Determine the (X, Y) coordinate at the center of the cell enclosing the given text.  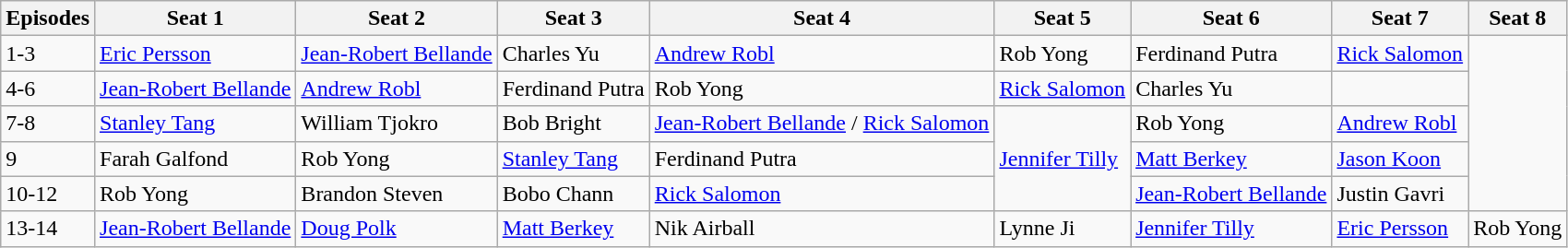
Seat 5 (1063, 18)
Jean-Robert Bellande / Rick Salomon (822, 124)
Seat 1 (196, 18)
Seat 3 (574, 18)
Doug Polk (397, 229)
Brandon Steven (397, 194)
Lynne Ji (1063, 229)
4-6 (48, 89)
Bobo Chann (574, 194)
1-3 (48, 53)
Seat 8 (1518, 18)
Justin Gavri (1400, 194)
Jason Koon (1400, 159)
Farah Galfond (196, 159)
Seat 7 (1400, 18)
7-8 (48, 124)
William Tjokro (397, 124)
Seat 2 (397, 18)
9 (48, 159)
Nik Airball (822, 229)
Bob Bright (574, 124)
10-12 (48, 194)
Seat 4 (822, 18)
13-14 (48, 229)
Episodes (48, 18)
Seat 6 (1231, 18)
